Detect which cell encompasses the target text, then output its [x, y] center coordinate. 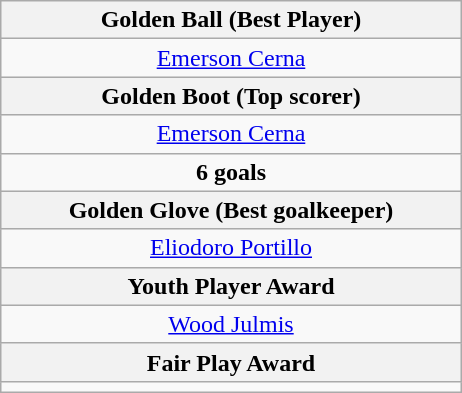
Wood Julmis [230, 324]
Youth Player Award [230, 286]
Golden Boot (Top scorer) [230, 96]
Golden Glove (Best goalkeeper) [230, 210]
6 goals [230, 172]
Fair Play Award [230, 362]
Eliodoro Portillo [230, 248]
Golden Ball (Best Player) [230, 20]
